Return (x, y) of the center of cell containing provided text 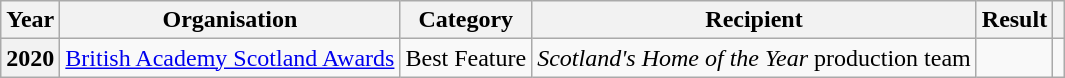
Recipient (754, 20)
2020 (30, 58)
Organisation (230, 20)
Scotland's Home of the Year production team (754, 58)
Year (30, 20)
Best Feature (466, 58)
Category (466, 20)
British Academy Scotland Awards (230, 58)
Result (1014, 20)
